For the text-containing cell, return its midpoint in [x, y] coordinate format. 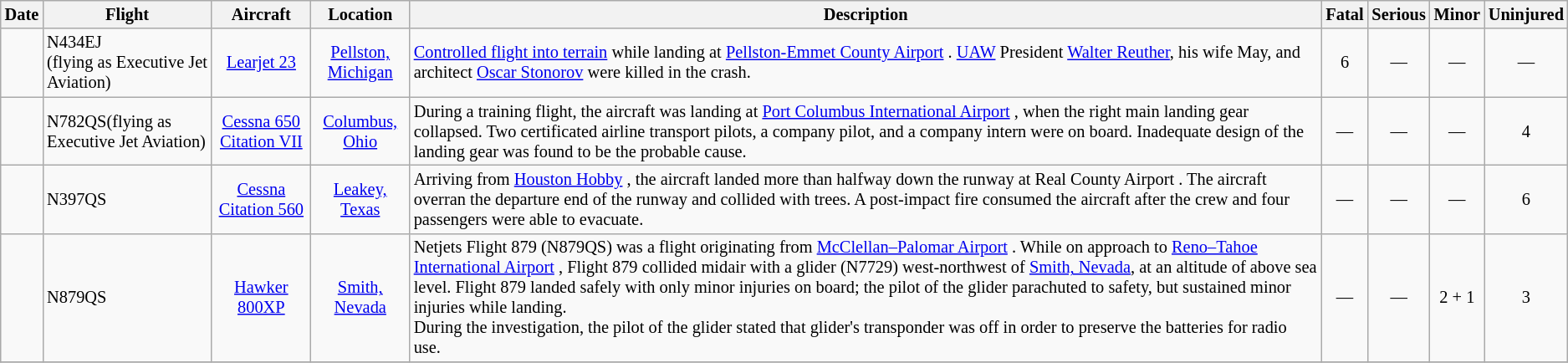
Minor [1457, 14]
Columbus, Ohio [360, 131]
N434EJ(flying as Executive Jet Aviation) [127, 63]
Cessna 650 Citation VII [261, 131]
Leakey, Texas [360, 199]
4 [1526, 131]
Aircraft [261, 14]
Hawker 800XP [261, 298]
Fatal [1345, 14]
Pellston, Michigan [360, 63]
Serious [1398, 14]
Flight [127, 14]
Smith, Nevada [360, 298]
2 + 1 [1457, 298]
N397QS [127, 199]
3 [1526, 298]
Date [22, 14]
Uninjured [1526, 14]
Cessna Citation 560 [261, 199]
Learjet 23 [261, 63]
Location [360, 14]
N782QS(flying as Executive Jet Aviation) [127, 131]
Description [866, 14]
N879QS [127, 298]
